Output the (X, Y) coordinate of the center of the cell containing the given text.  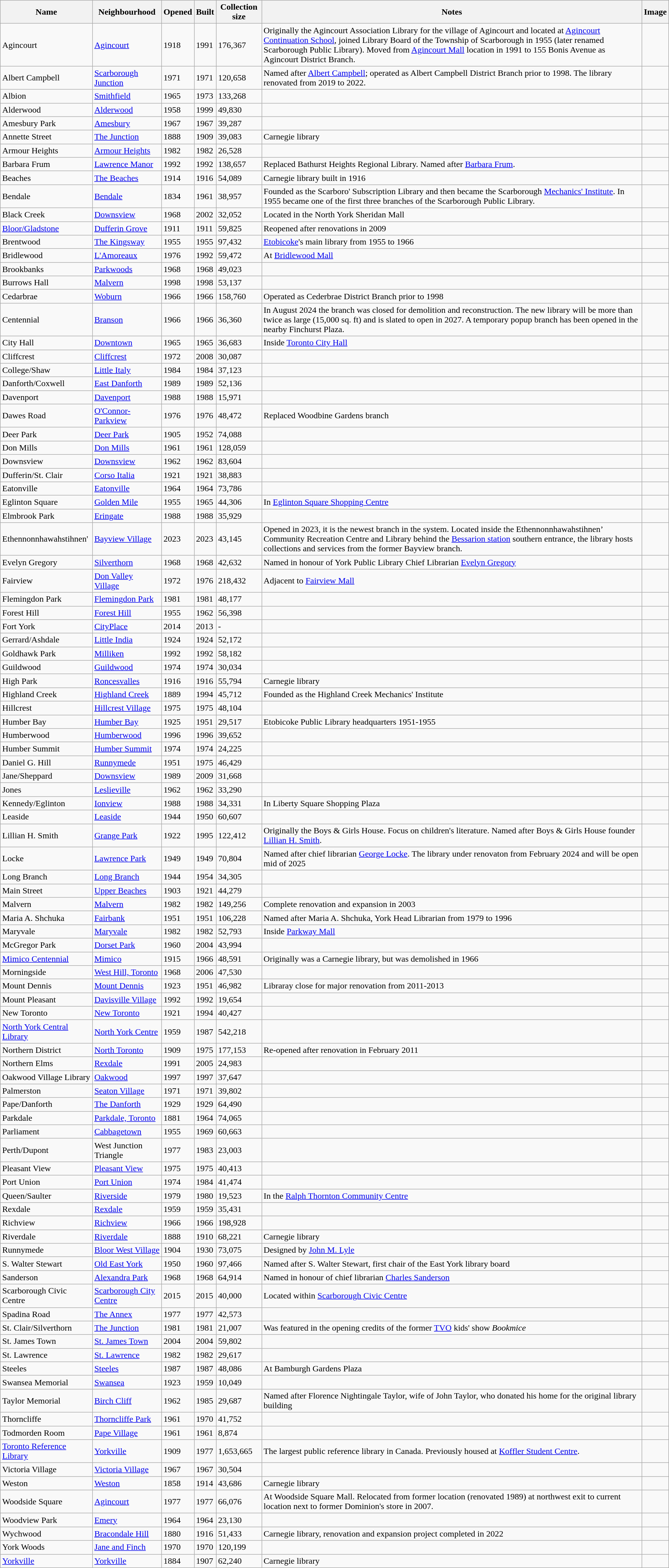
Black Creek (46, 215)
Maria A. Shchuka (46, 918)
66,076 (239, 1502)
29,617 (239, 1355)
Bloor/Gladstone (46, 228)
The Annex (127, 1314)
Carnegie library, renovation and expansion project completed in 2022 (452, 1534)
Cabbagetown (127, 1131)
Little India (127, 640)
Brentwood (46, 242)
34,331 (239, 803)
198,928 (239, 1223)
8,874 (239, 1433)
1979 (178, 1196)
Mount Pleasant (46, 1000)
218,432 (239, 581)
2006 (205, 972)
60,663 (239, 1131)
47,530 (239, 972)
Barbara Frum (46, 164)
Spadina Road (46, 1314)
Daniel G. Hill (46, 763)
Ionview (127, 803)
Palmerston (46, 1091)
Swansea (127, 1382)
29,687 (239, 1401)
Lawrence Park (127, 859)
Mimico Centennial (46, 958)
37,123 (239, 370)
45,712 (239, 694)
Inside Parkway Mall (452, 931)
1858 (178, 1483)
West Junction Triangle (127, 1150)
Lillian H. Smith (46, 835)
Dawes Road (46, 415)
37,647 (239, 1077)
19,523 (239, 1196)
North York Centre (127, 1032)
Fairbank (127, 918)
48,086 (239, 1369)
Centennial (46, 320)
S. Walter Stewart (46, 1264)
54,089 (239, 178)
Carnegie library built in 1916 (452, 178)
31,668 (239, 776)
23,003 (239, 1150)
Originally was a Carnegie library, but was demolished in 1966 (452, 958)
60,607 (239, 817)
Perth/Dupont (46, 1150)
2008 (205, 356)
Beaches (46, 178)
40,000 (239, 1296)
Queen/Saulter (46, 1196)
College/Shaw (46, 370)
Little Italy (127, 370)
51,433 (239, 1534)
542,218 (239, 1032)
St. Clair/Silverthorn (46, 1328)
36,683 (239, 343)
Brookbanks (46, 269)
49,830 (239, 110)
Northern Elms (46, 1064)
1,653,665 (239, 1451)
Parkwoods (127, 269)
39,802 (239, 1091)
42,573 (239, 1314)
10,049 (239, 1382)
1930 (205, 1250)
19,654 (239, 1000)
Named after Albert Campbell; operated as Albert Campbell District Branch prior to 1998. The library renovated from 2019 to 2022. (452, 78)
- (239, 626)
Hillcrest (46, 708)
Parliament (46, 1131)
56,398 (239, 613)
Inside Toronto City Hall (452, 343)
52,136 (239, 384)
41,752 (239, 1419)
Named after chief librarian George Locke. The library under renovaton from February 2024 and will be open mid of 2025 (452, 859)
In Eglinton Square Shopping Centre (452, 502)
Goldhawk Park (46, 654)
1889 (178, 694)
62,240 (239, 1561)
36,360 (239, 320)
1995 (205, 835)
1958 (178, 110)
1834 (178, 196)
70,804 (239, 859)
Elmbrook Park (46, 516)
Mimico (127, 958)
53,137 (239, 283)
Oakwood (127, 1077)
Smithfield (127, 96)
West Hill, Toronto (127, 972)
In Liberty Square Shopping Plaza (452, 803)
1925 (178, 722)
40,413 (239, 1168)
Cedarbrae (46, 296)
26,528 (239, 151)
Grange Park (127, 835)
Named after Florence Nightingale Taylor, wife of John Taylor, who donated his home for the original library building (452, 1401)
Eglinton Square (46, 502)
2009 (205, 776)
High Park (46, 681)
59,472 (239, 256)
1922 (178, 835)
McGregor Park (46, 945)
Woodside Square (46, 1502)
176,367 (239, 45)
Pape/Danforth (46, 1104)
Morningside (46, 972)
Burrows Hall (46, 283)
39,652 (239, 735)
73,075 (239, 1250)
City Hall (46, 343)
Milliken (127, 654)
Branson (127, 320)
Wychwood (46, 1534)
59,802 (239, 1341)
2013 (205, 626)
30,087 (239, 356)
58,182 (239, 654)
24,983 (239, 1064)
1983 (205, 1150)
38,957 (239, 196)
1880 (178, 1534)
Opened (178, 12)
15,971 (239, 397)
Originally the Boys & Girls House. Focus on children's literature. Named after Boys & Girls House founder Lillian H. Smith. (452, 835)
Hillcrest Village (127, 708)
Dorset Park (127, 945)
Bayview Village (127, 539)
133,268 (239, 96)
Named after Maria A. Shchuka, York Head Librarian from 1979 to 1996 (452, 918)
1907 (205, 1561)
1985 (205, 1401)
55,794 (239, 681)
Main Street (46, 891)
1915 (178, 958)
46,429 (239, 763)
Evelyn Gregory (46, 562)
1954 (205, 877)
Notes (452, 12)
1969 (205, 1131)
29,517 (239, 722)
East Danforth (127, 384)
North Toronto (127, 1050)
39,287 (239, 123)
43,686 (239, 1483)
1904 (178, 1250)
2002 (205, 215)
Albion (46, 96)
Danforth/Coxwell (46, 384)
Northern District (46, 1050)
158,760 (239, 296)
Taylor Memorial (46, 1401)
35,929 (239, 516)
L'Amoreaux (127, 256)
64,490 (239, 1104)
Ethennonnhawahstihnen' (46, 539)
43,994 (239, 945)
Lawrence Manor (127, 164)
Jones (46, 790)
Silverthorn (127, 562)
Riverside (127, 1196)
Designed by John M. Lyle (452, 1250)
52,793 (239, 931)
Scarborough Civic Centre (46, 1296)
Annette Street (46, 137)
41,474 (239, 1182)
2014 (178, 626)
Emery (127, 1520)
Sanderson (46, 1277)
Fairview (46, 581)
1973 (205, 96)
Operated as Cederbrae District Branch prior to 1998 (452, 296)
Thorncliffe (46, 1419)
33,290 (239, 790)
In the Ralph Thornton Community Centre (452, 1196)
Corso Italia (127, 475)
97,466 (239, 1264)
24,225 (239, 749)
40,427 (239, 1013)
21,007 (239, 1328)
Dufferin/St. Clair (46, 475)
Woodview Park (46, 1520)
Jane and Finch (127, 1547)
Locke (46, 859)
Scarborough Junction (127, 78)
Davisville Village (127, 1000)
1952 (205, 434)
Libraray close for major renovation from 2011-2013 (452, 986)
The Danforth (127, 1104)
Was featured in the opening credits of the former TVO kids' show Bookmice (452, 1328)
2005 (205, 1064)
Etobicoke's main library from 1955 to 1966 (452, 242)
Seaton Village (127, 1091)
CityPlace (127, 626)
Named in honour of York Public Library Chief Librarian Evelyn Gregory (452, 562)
The Kingsway (127, 242)
39,083 (239, 137)
Complete renovation and expansion in 2003 (452, 904)
48,591 (239, 958)
Old East York (127, 1264)
Bloor West Village (127, 1250)
1980 (205, 1196)
1905 (178, 434)
128,059 (239, 448)
The largest public reference library in Canada. Previously housed at Koffler Student Centre. (452, 1451)
120,658 (239, 78)
Gerrard/Ashdale (46, 640)
North York Central Library (46, 1032)
Re-opened after renovation in February 2011 (452, 1050)
Golden Mile (127, 502)
Parkdale, Toronto (127, 1118)
Jane/Sheppard (46, 776)
1903 (178, 891)
Albert Campbell (46, 78)
97,432 (239, 242)
Amesbury Park (46, 123)
Dufferin Grove (127, 228)
Pape Village (127, 1433)
49,023 (239, 269)
Roncesvalles (127, 681)
Swansea Memorial (46, 1382)
Kennedy/Eglinton (46, 803)
Built (205, 12)
32,052 (239, 215)
Amesbury (127, 123)
Bridlewood (46, 256)
122,412 (239, 835)
Replaced Woodbine Gardens branch (452, 415)
149,256 (239, 904)
The Beaches (127, 178)
Located within Scarborough Civic Centre (452, 1296)
30,034 (239, 667)
Named after S. Walter Stewart, first chair of the East York library board (452, 1264)
Replaced Bathurst Heights Regional Library. Named after Barbara Frum. (452, 164)
Collection size (239, 12)
Located in the North York Sheridan Mall (452, 215)
Etobicoke Public Library headquarters 1951-1955 (452, 722)
44,279 (239, 891)
Thorncliffe Park (127, 1419)
46,982 (239, 986)
106,228 (239, 918)
Named in honour of chief librarian Charles Sanderson (452, 1277)
At Bridlewood Mall (452, 256)
Image (655, 12)
Alexandra Park (127, 1277)
Founded as the Highland Creek Mechanics' Institute (452, 694)
64,914 (239, 1277)
1999 (205, 110)
Woburn (127, 296)
59,825 (239, 228)
138,657 (239, 164)
York Woods (46, 1547)
Neighbourhood (127, 12)
Fort York (46, 626)
74,065 (239, 1118)
30,504 (239, 1470)
Todmorden Room (46, 1433)
Adjacent to Fairview Mall (452, 581)
44,306 (239, 502)
Leslieville (127, 790)
177,153 (239, 1050)
68,221 (239, 1237)
1918 (178, 45)
34,305 (239, 877)
Toronto Reference Library (46, 1451)
Don Valley Village (127, 581)
48,177 (239, 599)
Name (46, 12)
Eringate (127, 516)
Birch Cliff (127, 1401)
38,883 (239, 475)
48,104 (239, 708)
1910 (205, 1237)
Reopened after renovations in 2009 (452, 228)
O'Connor-Parkview (127, 415)
74,088 (239, 434)
Parkdale (46, 1118)
42,632 (239, 562)
At Bamburgh Gardens Plaza (452, 1369)
43,145 (239, 539)
Bracondale Hill (127, 1534)
Upper Beaches (127, 891)
Oakwood Village Library (46, 1077)
1884 (178, 1561)
83,604 (239, 461)
Scarborough City Centre (127, 1296)
1881 (178, 1118)
Downtown (127, 343)
23,130 (239, 1520)
48,472 (239, 415)
35,431 (239, 1209)
120,199 (239, 1547)
52,172 (239, 640)
73,786 (239, 489)
